Extract the (x, y) coordinate from the center of the cell holding the provided text.  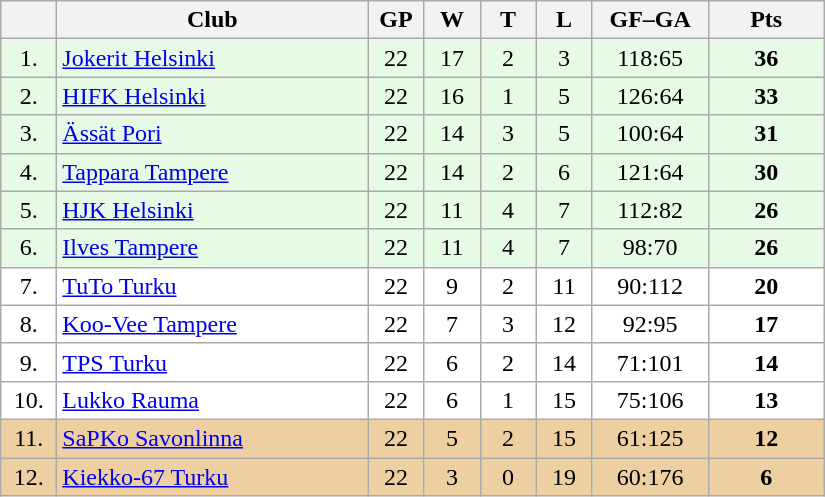
9. (29, 362)
2. (29, 96)
Ässät Pori (212, 134)
121:64 (650, 172)
118:65 (650, 58)
71:101 (650, 362)
11. (29, 438)
Pts (766, 20)
126:64 (650, 96)
60:176 (650, 477)
4. (29, 172)
61:125 (650, 438)
HJK Helsinki (212, 210)
13 (766, 400)
TPS Turku (212, 362)
75:106 (650, 400)
TuTo Turku (212, 286)
36 (766, 58)
30 (766, 172)
W (452, 20)
92:95 (650, 324)
3. (29, 134)
GP (396, 20)
Lukko Rauma (212, 400)
98:70 (650, 248)
100:64 (650, 134)
9 (452, 286)
Club (212, 20)
T (508, 20)
Kiekko-67 Turku (212, 477)
90:112 (650, 286)
5. (29, 210)
12. (29, 477)
16 (452, 96)
Tappara Tampere (212, 172)
SaPKo Savonlinna (212, 438)
10. (29, 400)
33 (766, 96)
0 (508, 477)
HIFK Helsinki (212, 96)
1. (29, 58)
20 (766, 286)
8. (29, 324)
Koo-Vee Tampere (212, 324)
112:82 (650, 210)
7. (29, 286)
GF–GA (650, 20)
L (564, 20)
Ilves Tampere (212, 248)
Jokerit Helsinki (212, 58)
31 (766, 134)
19 (564, 477)
6. (29, 248)
